Return the (x, y) coordinate for the center point of the cell that contains the specified text.  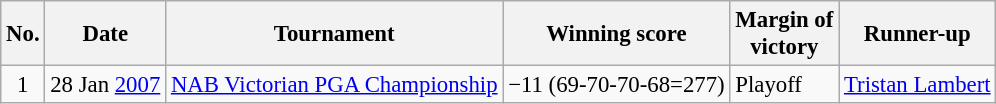
Playoff (784, 85)
Runner-up (918, 34)
Tournament (334, 34)
Tristan Lambert (918, 85)
28 Jan 2007 (106, 85)
Winning score (616, 34)
Margin ofvictory (784, 34)
NAB Victorian PGA Championship (334, 85)
Date (106, 34)
No. (23, 34)
−11 (69-70-70-68=277) (616, 85)
1 (23, 85)
